Return (X, Y) of the center of cell containing provided text 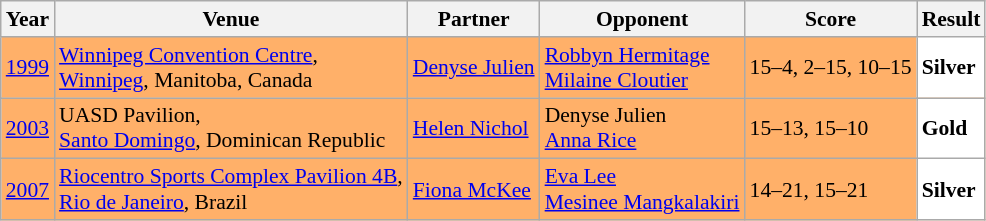
Gold (952, 128)
Partner (474, 19)
Eva Lee Mesinee Mangkalakiri (642, 190)
Venue (231, 19)
UASD Pavilion,Santo Domingo, Dominican Republic (231, 128)
2007 (28, 190)
Winnipeg Convention Centre,Winnipeg, Manitoba, Canada (231, 68)
15–4, 2–15, 10–15 (831, 68)
14–21, 15–21 (831, 190)
Riocentro Sports Complex Pavilion 4B,Rio de Janeiro, Brazil (231, 190)
Denyse Julien Anna Rice (642, 128)
Result (952, 19)
Year (28, 19)
Helen Nichol (474, 128)
Opponent (642, 19)
Denyse Julien (474, 68)
Robbyn Hermitage Milaine Cloutier (642, 68)
Fiona McKee (474, 190)
1999 (28, 68)
2003 (28, 128)
15–13, 15–10 (831, 128)
Score (831, 19)
